Search for the cell housing the specified text and yield its [x, y] center coordinate. 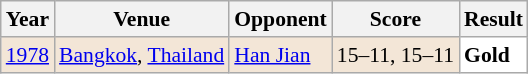
Score [396, 19]
Venue [142, 19]
Gold [494, 55]
Year [28, 19]
1978 [28, 55]
Opponent [280, 19]
Result [494, 19]
Han Jian [280, 55]
15–11, 15–11 [396, 55]
Bangkok, Thailand [142, 55]
